Extract the (X, Y) coordinate from the center of the cell holding the provided text.  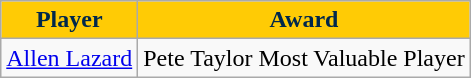
Allen Lazard (70, 58)
Player (70, 20)
Award (304, 20)
Pete Taylor Most Valuable Player (304, 58)
